Scan for the cell matching the given text and deliver its (x, y) coordinate at center. 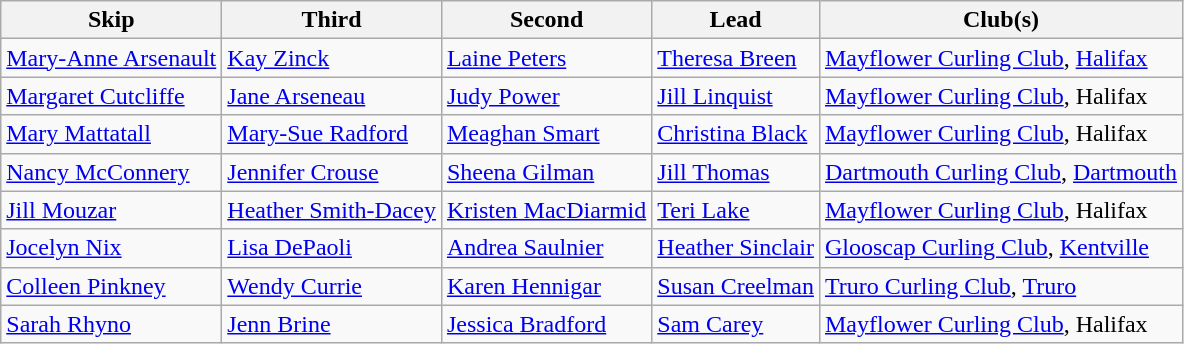
Teri Lake (736, 210)
Jocelyn Nix (112, 248)
Jill Thomas (736, 172)
Sarah Rhyno (112, 324)
Colleen Pinkney (112, 286)
Jennifer Crouse (332, 172)
Karen Hennigar (546, 286)
Wendy Currie (332, 286)
Susan Creelman (736, 286)
Mary-Anne Arsenault (112, 58)
Mary Mattatall (112, 134)
Judy Power (546, 96)
Glooscap Curling Club, Kentville (1000, 248)
Kristen MacDiarmid (546, 210)
Laine Peters (546, 58)
Mary-Sue Radford (332, 134)
Jane Arseneau (332, 96)
Truro Curling Club, Truro (1000, 286)
Third (332, 20)
Jessica Bradford (546, 324)
Sam Carey (736, 324)
Christina Black (736, 134)
Club(s) (1000, 20)
Jill Mouzar (112, 210)
Lead (736, 20)
Margaret Cutcliffe (112, 96)
Jill Linquist (736, 96)
Heather Smith-Dacey (332, 210)
Sheena Gilman (546, 172)
Nancy McConnery (112, 172)
Lisa DePaoli (332, 248)
Meaghan Smart (546, 134)
Andrea Saulnier (546, 248)
Jenn Brine (332, 324)
Skip (112, 20)
Second (546, 20)
Kay Zinck (332, 58)
Heather Sinclair (736, 248)
Theresa Breen (736, 58)
Dartmouth Curling Club, Dartmouth (1000, 172)
